Search for the cell housing the specified text and yield its (x, y) center coordinate. 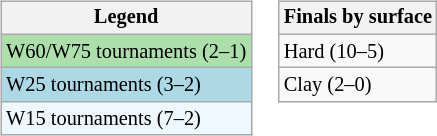
Clay (2–0) (358, 85)
W15 tournaments (7–2) (126, 119)
Legend (126, 18)
W60/W75 tournaments (2–1) (126, 51)
W25 tournaments (3–2) (126, 85)
Hard (10–5) (358, 51)
Finals by surface (358, 18)
